Extract the [X, Y] coordinate from the center of the cell holding the provided text.  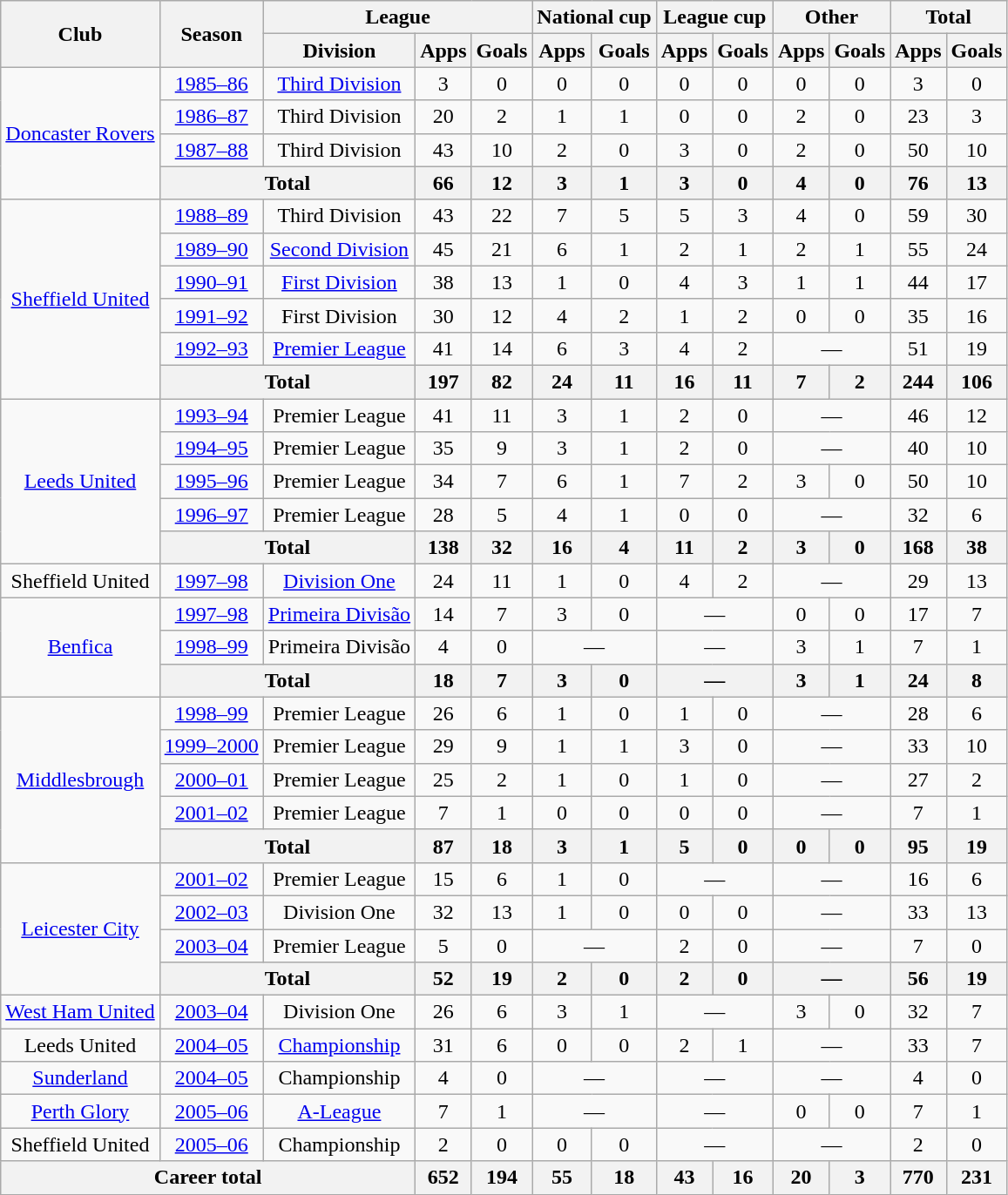
40 [918, 449]
51 [918, 348]
1992–93 [211, 348]
87 [443, 846]
2000–01 [211, 780]
15 [443, 879]
31 [443, 1045]
Perth Glory [80, 1111]
Season [211, 34]
League [397, 17]
8 [977, 680]
Division [339, 51]
Sunderland [80, 1078]
League cup [714, 17]
22 [502, 216]
1985–86 [211, 84]
Middlesbrough [80, 780]
1996–97 [211, 515]
194 [502, 1178]
95 [918, 846]
West Ham United [80, 1012]
59 [918, 216]
82 [502, 381]
244 [918, 381]
1986–87 [211, 117]
56 [918, 979]
Doncaster Rovers [80, 133]
44 [918, 282]
Career total [208, 1178]
76 [918, 183]
46 [918, 415]
106 [977, 381]
25 [443, 780]
45 [443, 249]
1990–91 [211, 282]
168 [918, 548]
A-League [339, 1111]
Benfica [80, 647]
Second Division [339, 249]
1994–95 [211, 449]
1995–96 [211, 482]
138 [443, 548]
231 [977, 1178]
197 [443, 381]
1999–2000 [211, 746]
1988–89 [211, 216]
Leicester City [80, 928]
1987–88 [211, 150]
Other [831, 17]
21 [502, 249]
1989–90 [211, 249]
1993–94 [211, 415]
1991–92 [211, 315]
52 [443, 979]
770 [918, 1178]
34 [443, 482]
652 [443, 1178]
23 [918, 117]
2002–03 [211, 912]
66 [443, 183]
Club [80, 34]
27 [918, 780]
National cup [594, 17]
